Extract the (x, y) coordinate from the center of the cell holding the provided text.  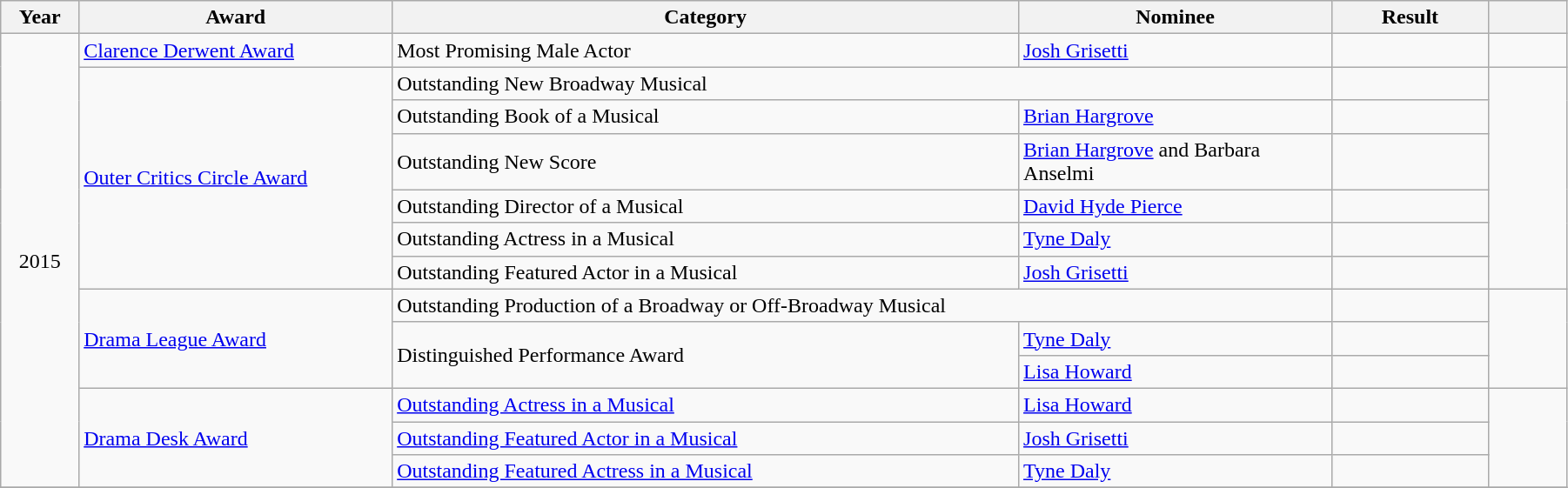
Distinguished Performance Award (706, 355)
2015 (40, 261)
Outstanding Director of a Musical (706, 206)
David Hyde Pierce (1176, 206)
Outstanding New Broadway Musical (862, 84)
Drama League Award (236, 338)
Outer Critics Circle Award (236, 177)
Clarence Derwent Award (236, 50)
Drama Desk Award (236, 438)
Award (236, 17)
Brian Hargrove (1176, 117)
Most Promising Male Actor (706, 50)
Category (706, 17)
Brian Hargrove and Barbara Anselmi (1176, 162)
Result (1410, 17)
Nominee (1176, 17)
Year (40, 17)
Outstanding Production of a Broadway or Off-Broadway Musical (862, 305)
Outstanding Book of a Musical (706, 117)
Outstanding New Score (706, 162)
Outstanding Featured Actress in a Musical (706, 471)
